Locate the cell with the specified text and output its (X, Y) center coordinate. 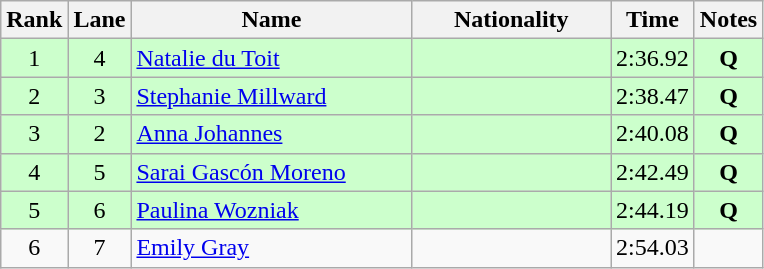
Anna Johannes (272, 134)
Nationality (512, 20)
Paulina Wozniak (272, 210)
2:40.08 (653, 134)
Rank (34, 20)
2:54.03 (653, 248)
1 (34, 58)
Name (272, 20)
7 (100, 248)
2:44.19 (653, 210)
Emily Gray (272, 248)
2:36.92 (653, 58)
Time (653, 20)
Natalie du Toit (272, 58)
Stephanie Millward (272, 96)
Notes (728, 20)
Lane (100, 20)
2:38.47 (653, 96)
Sarai Gascón Moreno (272, 172)
2:42.49 (653, 172)
